Provide the (X, Y) coordinate of the cell's center where the given text is located.  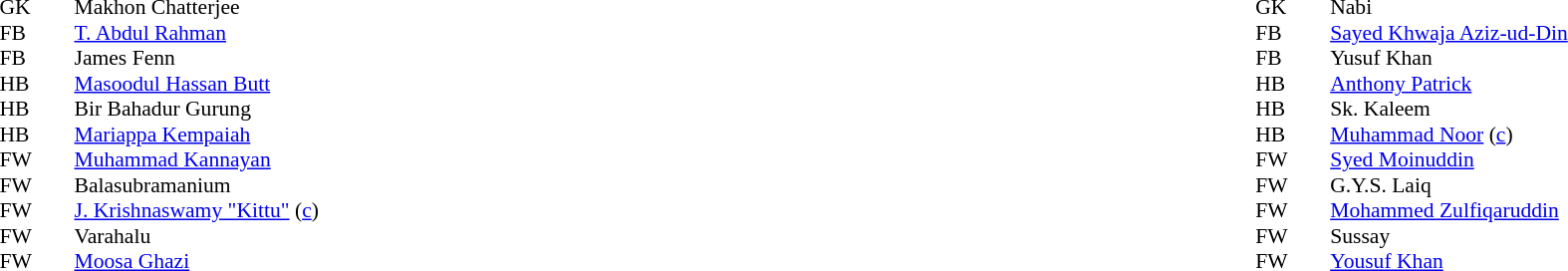
Sayed Khwaja Aziz-ud-Din (1448, 33)
Sussay (1448, 236)
James Fenn (195, 59)
Varahalu (195, 236)
Muhammad Noor (c) (1448, 135)
Mohammed Zulfiqaruddin (1448, 210)
Anthony Patrick (1448, 84)
J. Krishnaswamy "Kittu" (c) (195, 210)
G.Y.S. Laiq (1448, 185)
Yusuf Khan (1448, 59)
T. Abdul Rahman (195, 33)
Sk. Kaleem (1448, 109)
Syed Moinuddin (1448, 160)
Bir Bahadur Gurung (195, 109)
Mariappa Kempaiah (195, 135)
Balasubramanium (195, 185)
Masoodul Hassan Butt (195, 84)
Muhammad Kannayan (195, 160)
